Provide the (X, Y) coordinate of the cell's center where the given text is located.  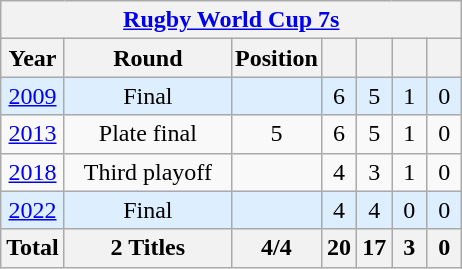
Total (33, 248)
Plate final (148, 134)
2 Titles (148, 248)
2018 (33, 172)
Rugby World Cup 7s (232, 20)
2009 (33, 96)
17 (374, 248)
20 (340, 248)
Third playoff (148, 172)
Year (33, 58)
4/4 (276, 248)
2022 (33, 210)
Round (148, 58)
2013 (33, 134)
Position (276, 58)
